Search for the cell housing the specified text and yield its (x, y) center coordinate. 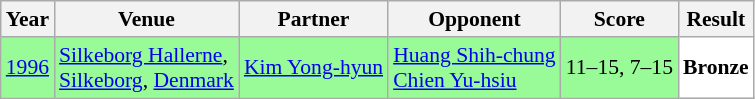
Huang Shih-chung Chien Yu-hsiu (474, 68)
Year (28, 19)
Result (716, 19)
Kim Yong-hyun (314, 68)
Opponent (474, 19)
Bronze (716, 68)
Score (620, 19)
Venue (146, 19)
Silkeborg Hallerne,Silkeborg, Denmark (146, 68)
11–15, 7–15 (620, 68)
1996 (28, 68)
Partner (314, 19)
